Find where the given text appears and provide that cell's center as (X, Y) coordinate. 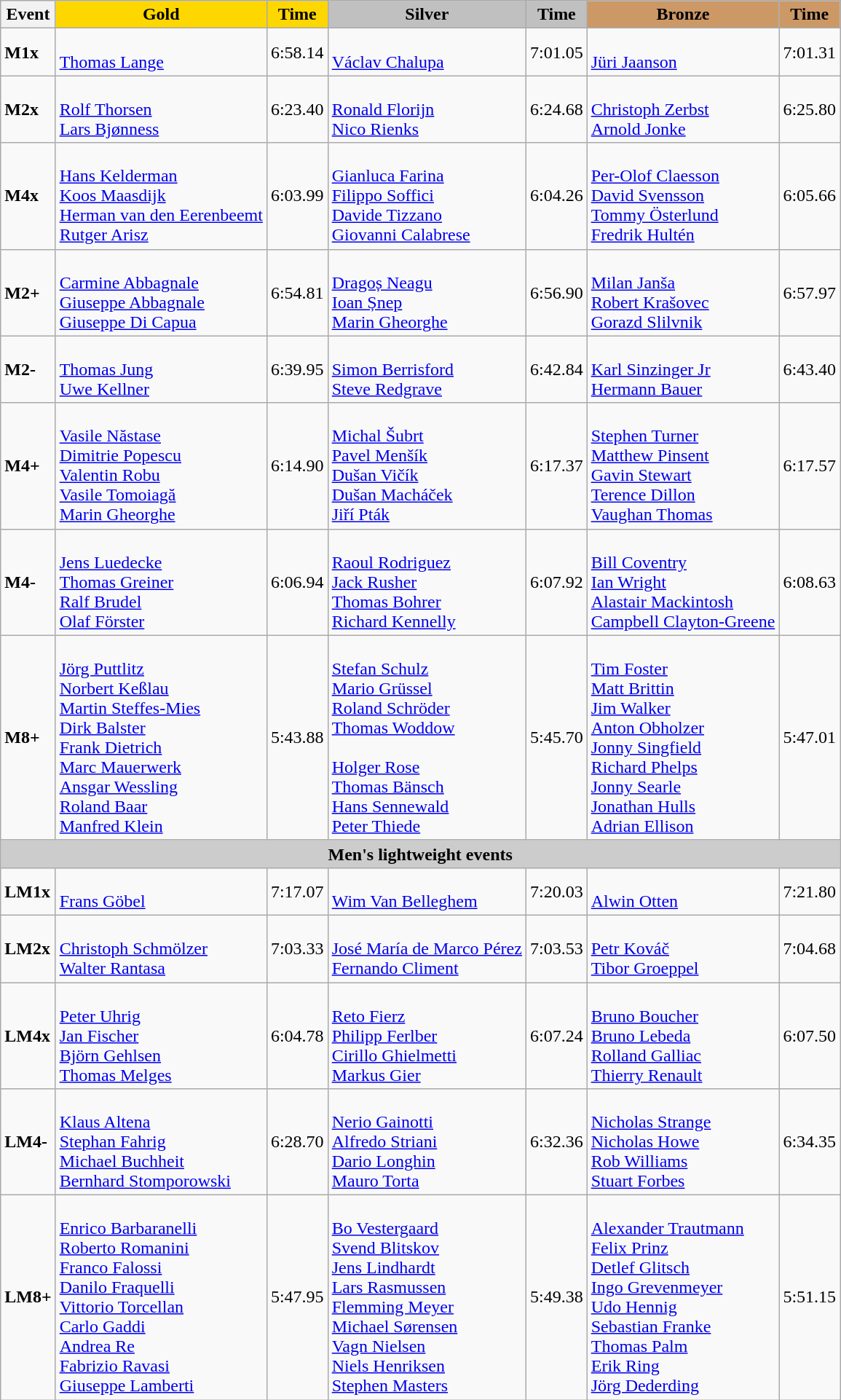
M2+ (28, 293)
LM2x (28, 948)
Gianluca Farina Filippo Soffici Davide Tizzano Giovanni Calabrese (427, 196)
Alwin Otten (683, 892)
6:28.70 (297, 1142)
Thomas Jung Uwe Kellner (161, 369)
M4- (28, 582)
6:07.92 (556, 582)
Christoph Zerbst Arnold Jonke (683, 109)
Men's lightweight events (421, 854)
LM4- (28, 1142)
Milan Janša Robert Krašovec Gorazd Slilvnik (683, 293)
Petr Kováč Tibor Groeppel (683, 948)
Nicholas Strange Nicholas Howe Rob Williams Stuart Forbes (683, 1142)
Jens Luedecke Thomas Greiner Ralf Brudel Olaf Förster (161, 582)
LM4x (28, 1035)
Vasile Năstase Dimitrie Popescu Valentin Robu Vasile Tomoiagă Marin Gheorghe (161, 466)
7:17.07 (297, 892)
7:01.31 (810, 52)
Dragoș Neagu Ioan Șnep Marin Gheorghe (427, 293)
5:47.95 (297, 1298)
5:45.70 (556, 737)
7:21.80 (810, 892)
Tim Foster Matt Brittin Jim Walker Anton Obholzer Jonny Singfield Richard Phelps Jonny Searle Jonathan Hulls Adrian Ellison (683, 737)
6:24.68 (556, 109)
M1x (28, 52)
5:43.88 (297, 737)
Stephen Turner Matthew Pinsent Gavin Stewart Terence Dillon Vaughan Thomas (683, 466)
Ronald Florijn Nico Rienks (427, 109)
6:03.99 (297, 196)
7:20.03 (556, 892)
6:07.24 (556, 1035)
7:01.05 (556, 52)
6:57.97 (810, 293)
6:05.66 (810, 196)
7:03.33 (297, 948)
Stefan Schulz Mario Grüssel Roland Schröder Thomas Woddow Holger Rose Thomas Bänsch Hans Sennewald Peter Thiede (427, 737)
Silver (427, 15)
Gold (161, 15)
LM8+ (28, 1298)
6:39.95 (297, 369)
Bruno Boucher Bruno Lebeda Rolland Galliac Thierry Renault (683, 1035)
Carmine Abbagnale Giuseppe Abbagnale Giuseppe Di Capua (161, 293)
6:32.36 (556, 1142)
Raoul Rodriguez Jack Rusher Thomas Bohrer Richard Kennelly (427, 582)
Bronze (683, 15)
6:06.94 (297, 582)
6:23.40 (297, 109)
Event (28, 15)
Karl Sinzinger Jr Hermann Bauer (683, 369)
Michal Šubrt Pavel Menšík Dušan Vičík Dušan Macháček Jiří Pták (427, 466)
6:08.63 (810, 582)
7:03.53 (556, 948)
Thomas Lange (161, 52)
Jüri Jaanson (683, 52)
M4x (28, 196)
Bill Coventry Ian Wright Alastair Mackintosh Campbell Clayton-Greene (683, 582)
6:14.90 (297, 466)
Nerio Gainotti Alfredo Striani Dario Longhin Mauro Torta (427, 1142)
5:47.01 (810, 737)
Klaus Altena Stephan Fahrig Michael Buchheit Bernhard Stomporowski (161, 1142)
6:07.50 (810, 1035)
6:43.40 (810, 369)
José María de Marco Pérez Fernando Climent (427, 948)
M2x (28, 109)
Frans Göbel (161, 892)
Per-Olof Claesson David Svensson Tommy Österlund Fredrik Hultén (683, 196)
Václav Chalupa (427, 52)
7:04.68 (810, 948)
Jörg Puttlitz Norbert Keßlau Martin Steffes-Mies Dirk Balster Frank Dietrich Marc Mauerwerk Ansgar Wessling Roland Baar Manfred Klein (161, 737)
Peter Uhrig Jan Fischer Björn Gehlsen Thomas Melges (161, 1035)
6:17.37 (556, 466)
M4+ (28, 466)
Reto Fierz Philipp Ferlber Cirillo Ghielmetti Markus Gier (427, 1035)
Rolf Thorsen Lars Bjønness (161, 109)
Alexander Trautmann Felix Prinz Detlef Glitsch Ingo Grevenmeyer Udo Hennig Sebastian Franke Thomas Palm Erik Ring Jörg Dederding (683, 1298)
Hans Kelderman Koos Maasdijk Herman van den Eerenbeemt Rutger Arisz (161, 196)
6:42.84 (556, 369)
Bo Vestergaard Svend Blitskov Jens Lindhardt Lars Rasmussen Flemming Meyer Michael Sørensen Vagn Nielsen Niels Henriksen Stephen Masters (427, 1298)
6:25.80 (810, 109)
6:17.57 (810, 466)
6:04.26 (556, 196)
Enrico Barbaranelli Roberto Romanini Franco Falossi Danilo Fraquelli Vittorio Torcellan Carlo Gaddi Andrea Re Fabrizio Ravasi Giuseppe Lamberti (161, 1298)
5:51.15 (810, 1298)
6:58.14 (297, 52)
M8+ (28, 737)
LM1x (28, 892)
Simon Berrisford Steve Redgrave (427, 369)
M2- (28, 369)
Wim Van Belleghem (427, 892)
6:04.78 (297, 1035)
6:56.90 (556, 293)
6:34.35 (810, 1142)
5:49.38 (556, 1298)
Christoph Schmölzer Walter Rantasa (161, 948)
6:54.81 (297, 293)
